Locate the cell with the specified text and output its [X, Y] center coordinate. 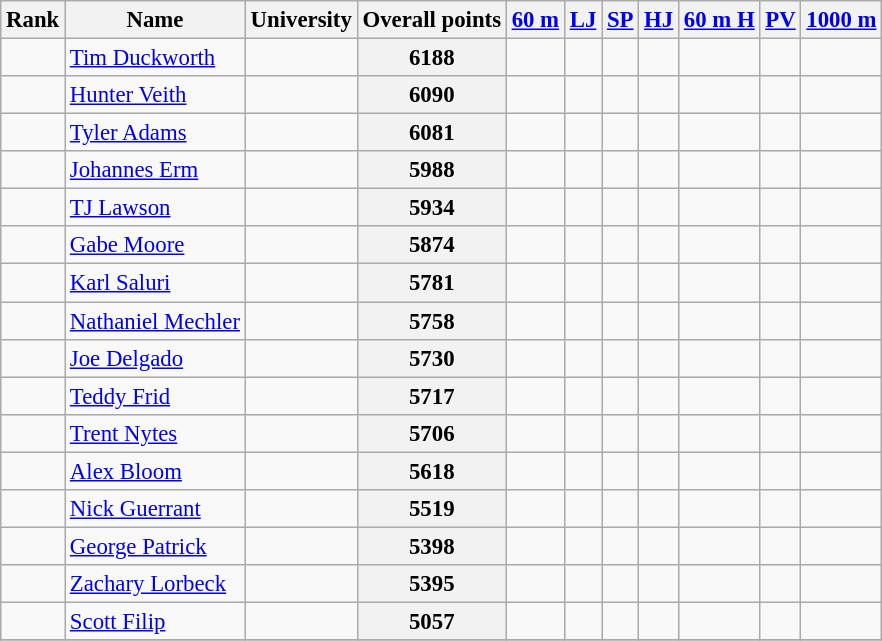
5730 [432, 358]
5781 [432, 283]
LJ [582, 20]
5874 [432, 245]
6081 [432, 133]
5057 [432, 621]
University [301, 20]
60 m H [720, 20]
Name [156, 20]
Zachary Lorbeck [156, 584]
HJ [659, 20]
Rank [33, 20]
Nathaniel Mechler [156, 321]
6090 [432, 95]
5398 [432, 546]
Tim Duckworth [156, 58]
Karl Saluri [156, 283]
5717 [432, 396]
5758 [432, 321]
5618 [432, 471]
SP [620, 20]
Teddy Frid [156, 396]
Nick Guerrant [156, 509]
5706 [432, 433]
5988 [432, 170]
5519 [432, 509]
PV [780, 20]
5395 [432, 584]
Overall points [432, 20]
George Patrick [156, 546]
Johannes Erm [156, 170]
Hunter Veith [156, 95]
5934 [432, 208]
TJ Lawson [156, 208]
Alex Bloom [156, 471]
6188 [432, 58]
Joe Delgado [156, 358]
Scott Filip [156, 621]
1000 m [842, 20]
60 m [535, 20]
Trent Nytes [156, 433]
Tyler Adams [156, 133]
Gabe Moore [156, 245]
